Identify which cell holds the provided text, then report its [x, y] central coordinate. 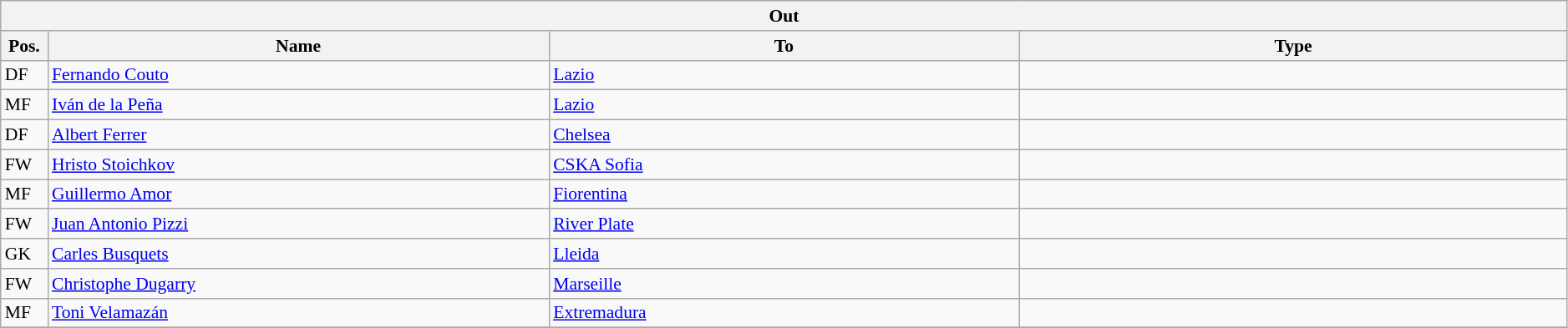
Fernando Couto [298, 75]
Lleida [784, 254]
Albert Ferrer [298, 135]
River Plate [784, 225]
GK [24, 254]
Chelsea [784, 135]
Fiorentina [784, 194]
Type [1293, 46]
CSKA Sofia [784, 164]
Iván de la Peña [298, 105]
To [784, 46]
Name [298, 46]
Pos. [24, 46]
Christophe Dugarry [298, 284]
Carles Busquets [298, 254]
Toni Velamazán [298, 313]
Juan Antonio Pizzi [298, 225]
Hristo Stoichkov [298, 164]
Guillermo Amor [298, 194]
Marseille [784, 284]
Extremadura [784, 313]
Out [784, 16]
